For the text-containing cell, return its midpoint in (X, Y) coordinate format. 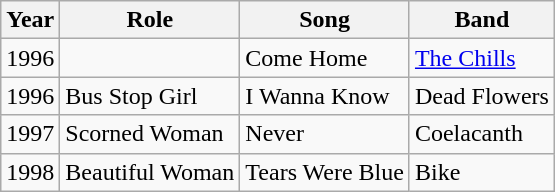
The Chills (482, 58)
Year (30, 20)
Beautiful Woman (150, 172)
Song (325, 20)
Scorned Woman (150, 134)
Band (482, 20)
I Wanna Know (325, 96)
Come Home (325, 58)
Tears Were Blue (325, 172)
Never (325, 134)
1997 (30, 134)
Role (150, 20)
1998 (30, 172)
Bus Stop Girl (150, 96)
Coelacanth (482, 134)
Dead Flowers (482, 96)
Bike (482, 172)
